Find where the given text appears and provide that cell's center as [X, Y] coordinate. 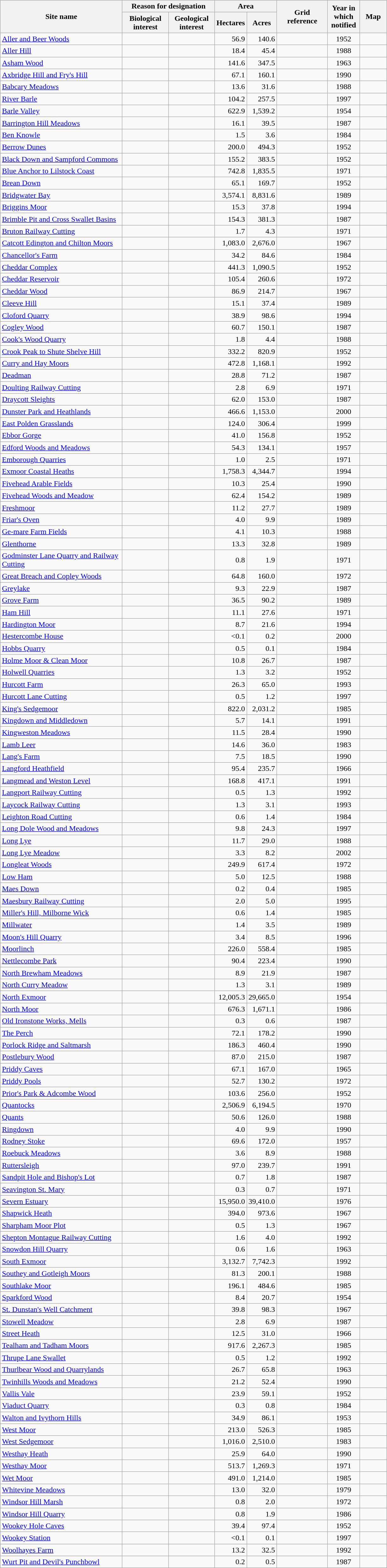
2,510.0 [262, 1442]
Barrington Hill Meadows [61, 123]
65.0 [262, 684]
East Polden Grasslands [61, 424]
86.9 [231, 291]
Grove Farm [61, 600]
Vallis Vale [61, 1394]
1,083.0 [231, 243]
Aller Hill [61, 51]
249.9 [231, 865]
742.8 [231, 171]
214.7 [262, 291]
Map [373, 16]
134.1 [262, 448]
Maes Down [61, 889]
90.4 [231, 961]
4.4 [262, 339]
Geological interest [192, 23]
Thurlbear Wood and Quarrylands [61, 1370]
4.3 [262, 231]
1965 [343, 1069]
27.7 [262, 508]
13.0 [231, 1490]
South Exmoor [61, 1261]
Cheddar Reservoir [61, 279]
Deadman [61, 375]
Quantocks [61, 1105]
37.4 [262, 303]
1,214.0 [262, 1478]
Langmead and Weston Level [61, 781]
Emborough Quarries [61, 460]
1970 [343, 1105]
1953 [343, 1418]
3,132.7 [231, 1261]
62.4 [231, 496]
200.0 [231, 147]
32.5 [262, 1550]
8.7 [231, 624]
1979 [343, 1490]
Nettlecombe Park [61, 961]
38.9 [231, 315]
8.2 [262, 853]
39.8 [231, 1309]
Exmoor Coastal Heaths [61, 472]
9.3 [231, 588]
Leighton Road Cutting [61, 817]
2,031.2 [262, 708]
172.0 [262, 1141]
Windsor Hill Quarry [61, 1514]
28.4 [262, 732]
383.5 [262, 159]
15.1 [231, 303]
Reason for designation [169, 6]
491.0 [231, 1478]
Lamb Leer [61, 744]
3,574.1 [231, 195]
Hectares [231, 23]
Year in which notified [343, 16]
1999 [343, 424]
466.6 [231, 412]
Friar's Oven [61, 520]
Street Heath [61, 1334]
200.1 [262, 1273]
North Exmoor [61, 997]
Roebuck Meadows [61, 1153]
14.6 [231, 744]
Kingdown and Middledown [61, 720]
13.3 [231, 544]
31.6 [262, 87]
39.4 [231, 1526]
256.0 [262, 1093]
Priddy Pools [61, 1081]
22.9 [262, 588]
223.4 [262, 961]
Prior's Park & Adcombe Wood [61, 1093]
13.2 [231, 1550]
Low Ham [61, 877]
160.1 [262, 75]
65.8 [262, 1370]
917.6 [231, 1346]
11.1 [231, 612]
1,539.2 [262, 111]
Laycock Railway Cutting [61, 805]
153.0 [262, 400]
Cloford Quarry [61, 315]
15.3 [231, 207]
Wet Moor [61, 1478]
2002 [343, 853]
Cheddar Wood [61, 291]
King's Sedgemoor [61, 708]
52.4 [262, 1382]
213.0 [231, 1430]
Rodney Stoke [61, 1141]
Tealham and Tadham Moors [61, 1346]
14.1 [262, 720]
1.5 [231, 135]
36.0 [262, 744]
1,016.0 [231, 1442]
Moorlinch [61, 949]
822.0 [231, 708]
Lang's Farm [61, 757]
The Perch [61, 1033]
20.7 [262, 1297]
1.7 [231, 231]
Briggins Moor [61, 207]
Holwell Quarries [61, 672]
Kingweston Meadows [61, 732]
Moon's Hill Quarry [61, 937]
150.1 [262, 327]
Shepton Montague Railway Cutting [61, 1237]
Longleat Woods [61, 865]
Acres [262, 23]
Old Ironstone Works, Mells [61, 1021]
60.7 [231, 327]
3.5 [262, 925]
381.3 [262, 219]
Long Lye [61, 841]
Babcary Meadows [61, 87]
Site name [61, 16]
Brean Down [61, 183]
1,758.3 [231, 472]
347.5 [262, 63]
154.2 [262, 496]
Cook's Wood Quarry [61, 339]
Postlebury Wood [61, 1057]
Greylake [61, 588]
140.6 [262, 39]
Sharpham Moor Plot [61, 1225]
141.6 [231, 63]
Black Down and Sampford Commons [61, 159]
Wookey Hole Caves [61, 1526]
Wurt Pit and Devil's Punchbowl [61, 1562]
Maesbury Railway Cutting [61, 901]
62.0 [231, 400]
21.9 [262, 973]
18.4 [231, 51]
1996 [343, 937]
11.2 [231, 508]
2.5 [262, 460]
Fivehead Arable Fields [61, 484]
Doulting Railway Cutting [61, 387]
178.2 [262, 1033]
97.4 [262, 1526]
168.8 [231, 781]
31.0 [262, 1334]
Asham Wood [61, 63]
Long Dole Wood and Meadows [61, 829]
124.0 [231, 424]
2,267.3 [262, 1346]
257.5 [262, 99]
Woolhayes Farm [61, 1550]
1,835.5 [262, 171]
622.9 [231, 111]
Ge-mare Farm Fields [61, 532]
69.6 [231, 1141]
Godminster Lane Quarry and Railway Cutting [61, 560]
Catcott Edington and Chilton Moors [61, 243]
Severn Estuary [61, 1201]
21.2 [231, 1382]
1,168.1 [262, 363]
7,742.3 [262, 1261]
11.5 [231, 732]
26.3 [231, 684]
6,194.5 [262, 1105]
12,005.3 [231, 997]
Shapwick Heath [61, 1213]
97.0 [231, 1165]
32.8 [262, 544]
226.0 [231, 949]
25.4 [262, 484]
Crook Peak to Shute Shelve Hill [61, 351]
Fivehead Woods and Meadow [61, 496]
13.6 [231, 87]
130.2 [262, 1081]
Langport Railway Cutting [61, 793]
Holme Moor & Clean Moor [61, 660]
Chancellor's Farm [61, 255]
417.1 [262, 781]
154.3 [231, 219]
8.4 [231, 1297]
36.5 [231, 600]
Wookey Station [61, 1538]
Brimble Pit and Cross Swallet Basins [61, 219]
59.1 [262, 1394]
St. Dunstan's Well Catchment [61, 1309]
54.3 [231, 448]
0.4 [262, 889]
86.1 [262, 1418]
Blue Anchor to Lilstock Coast [61, 171]
160.0 [262, 576]
Hestercombe House [61, 636]
472.8 [231, 363]
Axbridge Hill and Fry's Hill [61, 75]
Hurcott Lane Cutting [61, 696]
45.4 [262, 51]
37.8 [262, 207]
239.7 [262, 1165]
Westhay Heath [61, 1454]
105.4 [231, 279]
1,153.0 [262, 412]
1.0 [231, 460]
104.2 [231, 99]
Biological interest [145, 23]
River Barle [61, 99]
Ebbor Gorge [61, 436]
Cogley Wood [61, 327]
North Moor [61, 1009]
3.4 [231, 937]
39.5 [262, 123]
Aller and Beer Woods [61, 39]
28.8 [231, 375]
Whitevine Meadows [61, 1490]
Langford Heathfield [61, 769]
29,665.0 [262, 997]
Windsor Hill Marsh [61, 1502]
Hardington Moor [61, 624]
27.6 [262, 612]
332.2 [231, 351]
North Brewham Meadows [61, 973]
126.0 [262, 1117]
Cleeve Hill [61, 303]
11.7 [231, 841]
Priddy Caves [61, 1069]
Miller's Hill, Milborne Wick [61, 913]
32.0 [262, 1490]
Bruton Railway Cutting [61, 231]
87.0 [231, 1057]
95.4 [231, 769]
676.3 [231, 1009]
394.0 [231, 1213]
155.2 [231, 159]
Quants [61, 1117]
Cheddar Complex [61, 267]
3.3 [231, 853]
52.7 [231, 1081]
Southey and Gotleigh Moors [61, 1273]
10.8 [231, 660]
460.4 [262, 1045]
9.8 [231, 829]
215.0 [262, 1057]
167.0 [262, 1069]
Draycott Sleights [61, 400]
98.3 [262, 1309]
34.2 [231, 255]
526.3 [262, 1430]
7.5 [231, 757]
Seavington St. Mary [61, 1189]
Bridgwater Bay [61, 195]
Ham Hill [61, 612]
103.6 [231, 1093]
4,344.7 [262, 472]
16.1 [231, 123]
90.2 [262, 600]
156.8 [262, 436]
Sparkford Wood [61, 1297]
186.3 [231, 1045]
Ringdown [61, 1129]
Ruttersleigh [61, 1165]
Berrow Dunes [61, 147]
617.4 [262, 865]
34.9 [231, 1418]
64.8 [231, 576]
Southlake Moor [61, 1285]
81.3 [231, 1273]
84.6 [262, 255]
Porlock Ridge and Saltmarsh [61, 1045]
West Moor [61, 1430]
Glenthorne [61, 544]
Westhay Moor [61, 1466]
24.3 [262, 829]
North Curry Meadow [61, 985]
1995 [343, 901]
23.9 [231, 1394]
18.5 [262, 757]
484.6 [262, 1285]
1,269.3 [262, 1466]
Hobbs Quarry [61, 648]
Snowdon Hill Quarry [61, 1249]
Twinhills Woods and Meadows [61, 1382]
21.6 [262, 624]
Ben Knowle [61, 135]
Sandpit Hole and Bishop's Lot [61, 1177]
Millwater [61, 925]
196.1 [231, 1285]
260.6 [262, 279]
Walton and Ivythorn Hills [61, 1418]
Curry and Hay Moors [61, 363]
72.1 [231, 1033]
494.3 [262, 147]
169.7 [262, 183]
15,950.0 [231, 1201]
3.2 [262, 672]
Great Breach and Copley Woods [61, 576]
Long Lye Meadow [61, 853]
820.9 [262, 351]
558.4 [262, 949]
8.5 [262, 937]
5.7 [231, 720]
West Sedgemoor [61, 1442]
25.9 [231, 1454]
4.1 [231, 532]
Thrupe Lane Swallet [61, 1358]
Freshmoor [61, 508]
2,676.0 [262, 243]
50.6 [231, 1117]
Grid reference [302, 16]
Stowell Meadow [61, 1322]
Area [246, 6]
Hurcott Farm [61, 684]
29.0 [262, 841]
2,506.9 [231, 1105]
Edford Woods and Meadows [61, 448]
56.9 [231, 39]
513.7 [231, 1466]
Dunster Park and Heathlands [61, 412]
8,831.6 [262, 195]
41.0 [231, 436]
98.6 [262, 315]
64.0 [262, 1454]
1,671.1 [262, 1009]
1,090.5 [262, 267]
Viaduct Quarry [61, 1406]
65.1 [231, 183]
235.7 [262, 769]
441.3 [231, 267]
306.4 [262, 424]
973.6 [262, 1213]
71.2 [262, 375]
39,410.0 [262, 1201]
1976 [343, 1201]
Barle Valley [61, 111]
